Extract the (x, y) coordinate from the center of the cell holding the provided text.  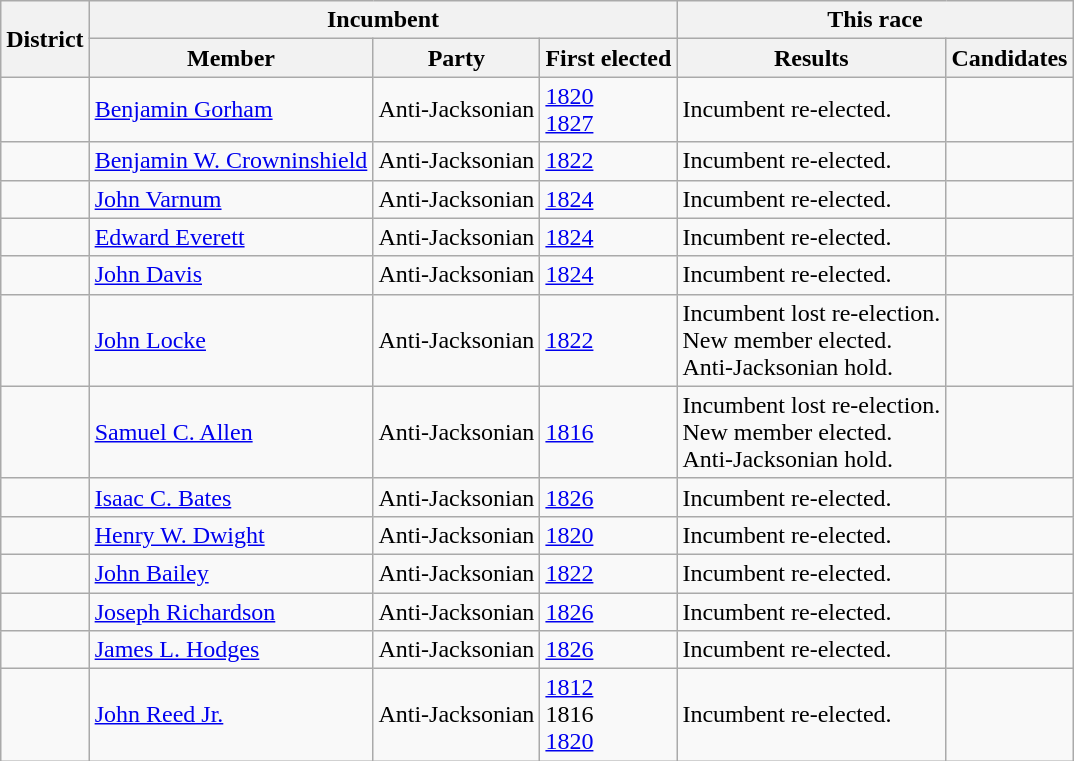
Benjamin W. Crowninshield (231, 161)
18121816 1820 (608, 715)
Samuel C. Allen (231, 432)
John Bailey (231, 573)
First elected (608, 58)
John Varnum (231, 199)
This race (875, 20)
Incumbent (383, 20)
James L. Hodges (231, 650)
1820 (608, 535)
John Locke (231, 340)
Candidates (1010, 58)
Results (812, 58)
Joseph Richardson (231, 611)
Edward Everett (231, 237)
Isaac C. Bates (231, 497)
John Reed Jr. (231, 715)
Henry W. Dwight (231, 535)
1816 (608, 432)
District (45, 39)
1820 1827 (608, 110)
John Davis (231, 275)
Party (456, 58)
Member (231, 58)
Benjamin Gorham (231, 110)
